Output the [x, y] coordinate of the center of the cell containing the given text.  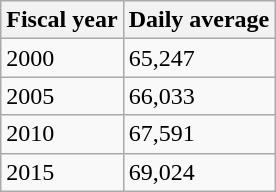
2010 [62, 134]
2000 [62, 58]
69,024 [199, 172]
2015 [62, 172]
65,247 [199, 58]
67,591 [199, 134]
66,033 [199, 96]
Daily average [199, 20]
Fiscal year [62, 20]
2005 [62, 96]
